Return [X, Y] of the center of cell containing provided text 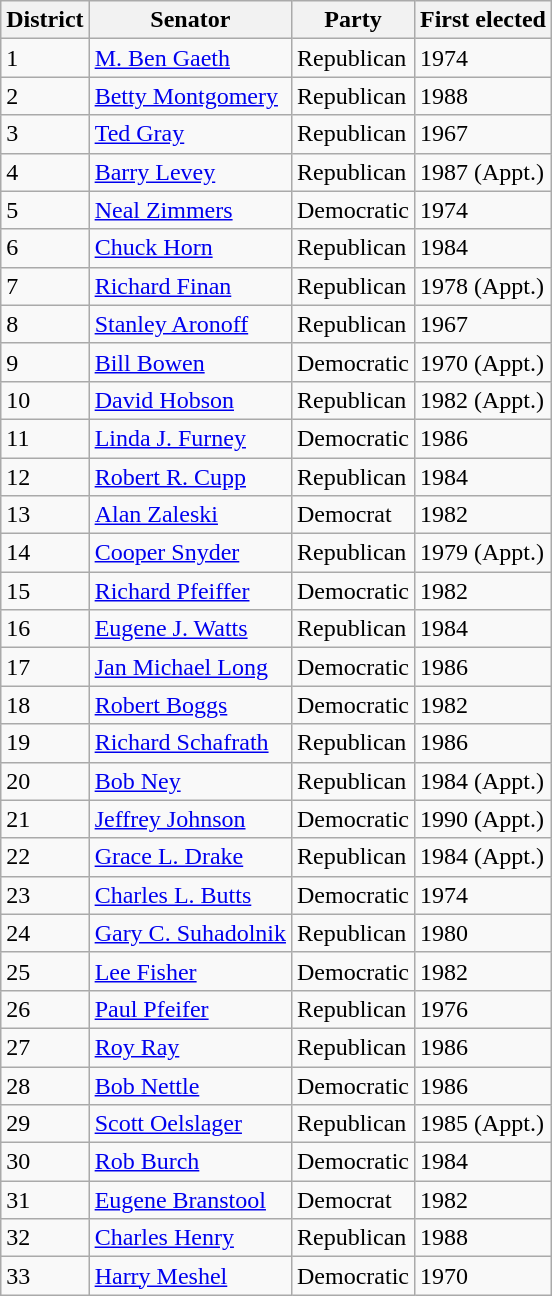
Charles Henry [190, 1238]
17 [45, 667]
1976 [482, 1009]
32 [45, 1238]
Robert R. Cupp [190, 477]
23 [45, 895]
Bill Bowen [190, 362]
16 [45, 629]
8 [45, 324]
1970 [482, 1276]
1978 (Appt.) [482, 286]
21 [45, 819]
1985 (Appt.) [482, 1124]
Neal Zimmers [190, 210]
Charles L. Butts [190, 895]
14 [45, 553]
9 [45, 362]
Bob Ney [190, 781]
Barry Levey [190, 172]
1 [45, 58]
Bob Nettle [190, 1085]
26 [45, 1009]
11 [45, 438]
District [45, 20]
28 [45, 1085]
1979 (Appt.) [482, 553]
4 [45, 172]
7 [45, 286]
6 [45, 248]
Eugene J. Watts [190, 629]
Roy Ray [190, 1047]
Alan Zaleski [190, 515]
Cooper Snyder [190, 553]
1990 (Appt.) [482, 819]
Paul Pfeifer [190, 1009]
27 [45, 1047]
2 [45, 96]
18 [45, 705]
5 [45, 210]
Richard Pfeiffer [190, 591]
Richard Finan [190, 286]
Rob Burch [190, 1162]
Lee Fisher [190, 971]
Grace L. Drake [190, 857]
12 [45, 477]
Party [352, 20]
Robert Boggs [190, 705]
Scott Oelslager [190, 1124]
1987 (Appt.) [482, 172]
First elected [482, 20]
Chuck Horn [190, 248]
Stanley Aronoff [190, 324]
30 [45, 1162]
24 [45, 933]
Linda J. Furney [190, 438]
33 [45, 1276]
David Hobson [190, 400]
Harry Meshel [190, 1276]
1970 (Appt.) [482, 362]
Gary C. Suhadolnik [190, 933]
29 [45, 1124]
Jan Michael Long [190, 667]
22 [45, 857]
Eugene Branstool [190, 1200]
20 [45, 781]
1982 (Appt.) [482, 400]
M. Ben Gaeth [190, 58]
13 [45, 515]
Richard Schafrath [190, 743]
Betty Montgomery [190, 96]
Senator [190, 20]
Ted Gray [190, 134]
Jeffrey Johnson [190, 819]
31 [45, 1200]
19 [45, 743]
10 [45, 400]
3 [45, 134]
15 [45, 591]
25 [45, 971]
1980 [482, 933]
